Identify which cell holds the provided text, then report its [X, Y] central coordinate. 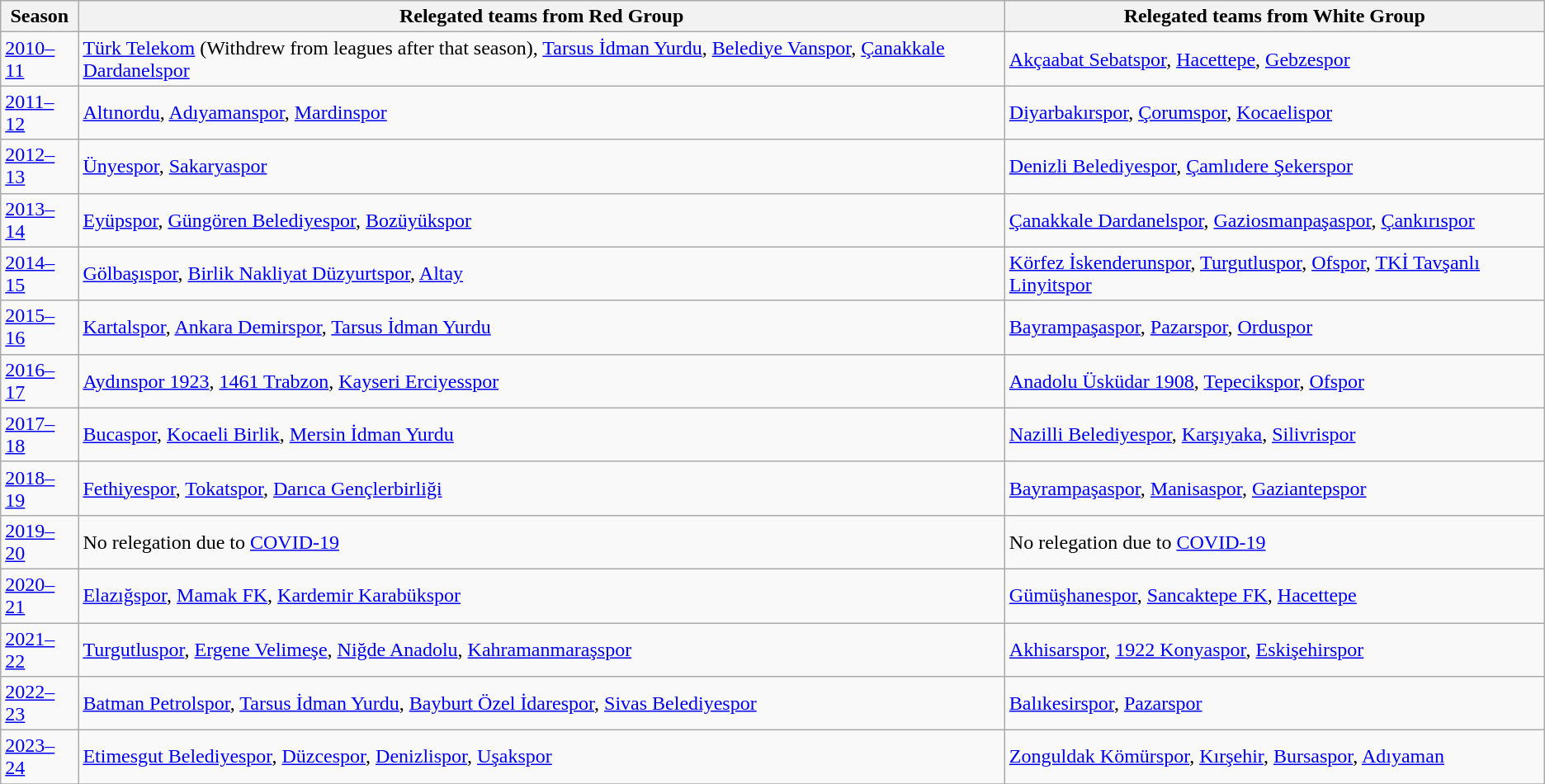
Relegated teams from White Group [1274, 17]
2017–18 [40, 434]
Elazığspor, Mamak FK, Kardemir Karabükspor [541, 596]
2016–17 [40, 381]
Anadolu Üsküdar 1908, Tepecikspor, Ofspor [1274, 381]
Akhisarspor, 1922 Konyaspor, Eskişehirspor [1274, 649]
Eyüpspor, Güngören Belediyespor, Bozüyükspor [541, 220]
Aydınspor 1923, 1461 Trabzon, Kayseri Erciyesspor [541, 381]
2014–15 [40, 274]
2015–16 [40, 327]
Kartalspor, Ankara Demirspor, Tarsus İdman Yurdu [541, 327]
Turgutluspor, Ergene Velimeşe, Niğde Anadolu, Kahramanmaraşspor [541, 649]
Körfez İskenderunspor, Turgutluspor, Ofspor, TKİ Tavşanlı Linyitspor [1274, 274]
2022–23 [40, 703]
2010–11 [40, 59]
Relegated teams from Red Group [541, 17]
Etimesgut Belediyespor, Düzcespor, Denizlispor, Uşakspor [541, 758]
Bayrampaşaspor, Pazarspor, Orduspor [1274, 327]
Bucaspor, Kocaeli Birlik, Mersin İdman Yurdu [541, 434]
Gümüşhanespor, Sancaktepe FK, Hacettepe [1274, 596]
2021–22 [40, 649]
Nazilli Belediyespor, Karşıyaka, Silivrispor [1274, 434]
2018–19 [40, 489]
2023–24 [40, 758]
Altınordu, Adıyamanspor, Mardinspor [541, 112]
Diyarbakırspor, Çorumspor, Kocaelispor [1274, 112]
Season [40, 17]
Gölbaşıspor, Birlik Nakliyat Düzyurtspor, Altay [541, 274]
Balıkesirspor, Pazarspor [1274, 703]
2019–20 [40, 541]
Akçaabat Sebatspor, Hacettepe, Gebzespor [1274, 59]
Çanakkale Dardanelspor, Gaziosmanpaşaspor, Çankırıspor [1274, 220]
Zonguldak Kömürspor, Kırşehir, Bursaspor, Adıyaman [1274, 758]
2020–21 [40, 596]
2013–14 [40, 220]
Batman Petrolspor, Tarsus İdman Yurdu, Bayburt Özel İdarespor, Sivas Belediyespor [541, 703]
Fethiyespor, Tokatspor, Darıca Gençlerbirliği [541, 489]
2012–13 [40, 167]
Türk Telekom (Withdrew from leagues after that season), Tarsus İdman Yurdu, Belediye Vanspor, Çanakkale Dardanelspor [541, 59]
Bayrampaşaspor, Manisaspor, Gaziantepspor [1274, 489]
2011–12 [40, 112]
Denizli Belediyespor, Çamlıdere Şekerspor [1274, 167]
Ünyespor, Sakaryaspor [541, 167]
